Pinpoint the cell where the given text exists, returning its (X, Y) midpoint coordinate. 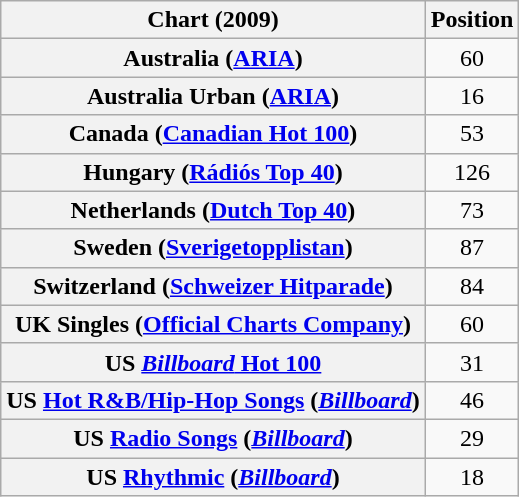
US Radio Songs (Billboard) (213, 438)
84 (472, 286)
Australia (ARIA) (213, 58)
Netherlands (Dutch Top 40) (213, 210)
16 (472, 96)
US Rhythmic (Billboard) (213, 477)
87 (472, 248)
Sweden (Sverigetopplistan) (213, 248)
73 (472, 210)
Switzerland (Schweizer Hitparade) (213, 286)
29 (472, 438)
31 (472, 362)
US Hot R&B/Hip-Hop Songs (Billboard) (213, 400)
US Billboard Hot 100 (213, 362)
46 (472, 400)
18 (472, 477)
Australia Urban (ARIA) (213, 96)
126 (472, 172)
Chart (2009) (213, 20)
Position (472, 20)
UK Singles (Official Charts Company) (213, 324)
Canada (Canadian Hot 100) (213, 134)
Hungary (Rádiós Top 40) (213, 172)
53 (472, 134)
